Return the (x, y) coordinate for the center point of the cell that contains the specified text.  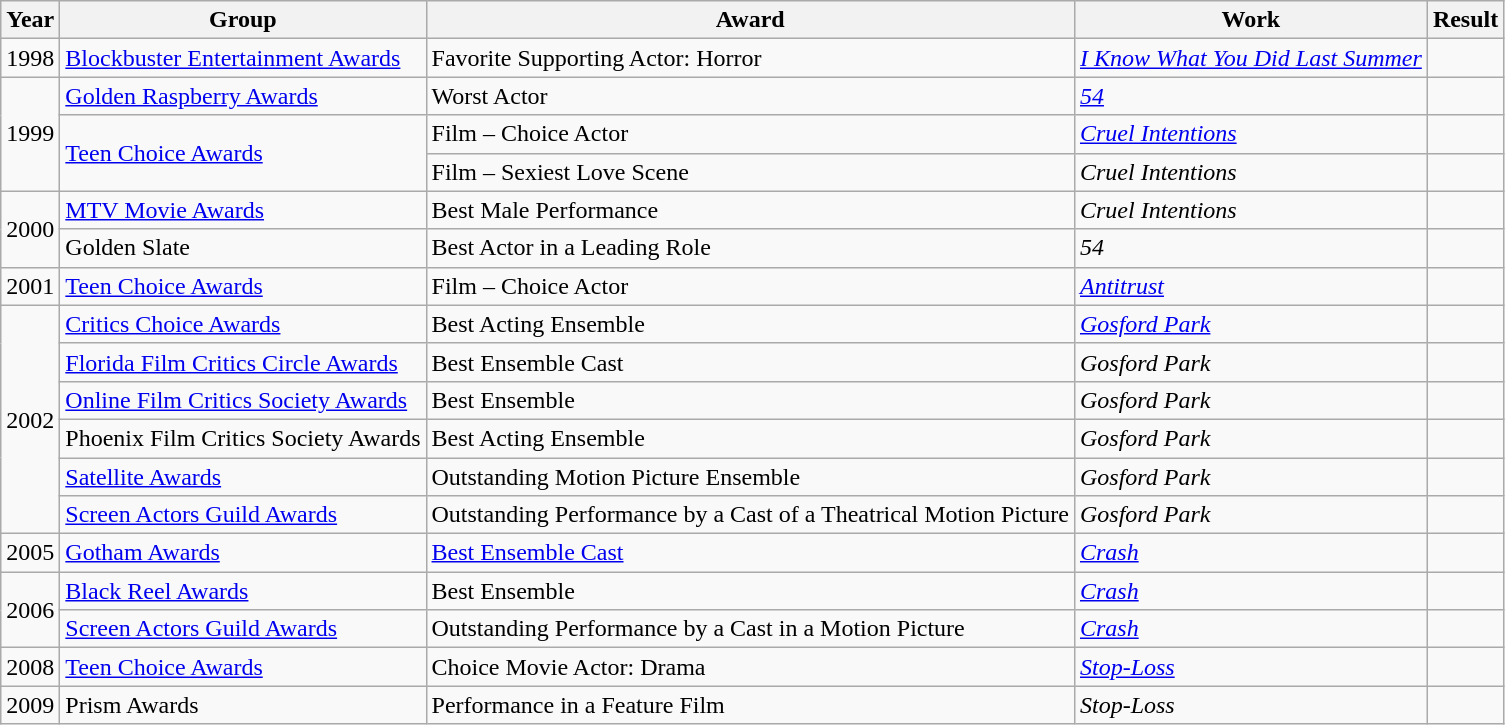
Blockbuster Entertainment Awards (243, 58)
Best Actor in a Leading Role (750, 248)
Critics Choice Awards (243, 324)
Outstanding Motion Picture Ensemble (750, 477)
MTV Movie Awards (243, 210)
2006 (30, 610)
Florida Film Critics Circle Awards (243, 362)
I Know What You Did Last Summer (1250, 58)
Golden Slate (243, 248)
Antitrust (1250, 286)
Phoenix Film Critics Society Awards (243, 438)
Outstanding Performance by a Cast of a Theatrical Motion Picture (750, 515)
Year (30, 20)
Favorite Supporting Actor: Horror (750, 58)
2005 (30, 553)
Performance in a Feature Film (750, 705)
1999 (30, 134)
Satellite Awards (243, 477)
Result (1465, 20)
Film – Sexiest Love Scene (750, 172)
2009 (30, 705)
Online Film Critics Society Awards (243, 400)
Group (243, 20)
Work (1250, 20)
2001 (30, 286)
Choice Movie Actor: Drama (750, 667)
Outstanding Performance by a Cast in a Motion Picture (750, 629)
2000 (30, 229)
2008 (30, 667)
1998 (30, 58)
Award (750, 20)
Prism Awards (243, 705)
Gotham Awards (243, 553)
Best Male Performance (750, 210)
Golden Raspberry Awards (243, 96)
Worst Actor (750, 96)
Black Reel Awards (243, 591)
2002 (30, 419)
